For the text-containing cell, return its midpoint in (x, y) coordinate format. 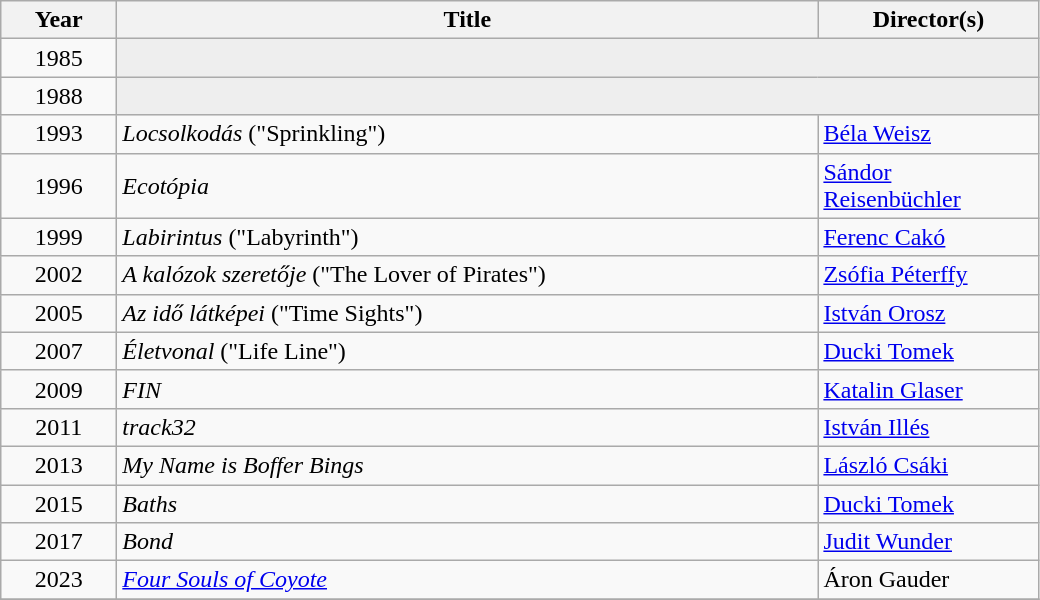
1988 (59, 96)
Ferenc Cakó (928, 237)
1985 (59, 58)
Labirintus ("Labyrinth") (468, 237)
Áron Gauder (928, 580)
Year (59, 20)
Zsófia Péterffy (928, 275)
Locsolkodás ("Sprinkling") (468, 134)
Sándor Reisenbüchler (928, 186)
Four Souls of Coyote (468, 580)
2017 (59, 542)
Katalin Glaser (928, 389)
2007 (59, 351)
Director(s) (928, 20)
Bond (468, 542)
2011 (59, 427)
Béla Weisz (928, 134)
My Name is Boffer Bings (468, 465)
István Orosz (928, 313)
2005 (59, 313)
FIN (468, 389)
László Csáki (928, 465)
2002 (59, 275)
track32 (468, 427)
2013 (59, 465)
1993 (59, 134)
Ecotópia (468, 186)
Baths (468, 503)
István Illés (928, 427)
Az idő látképei ("Time Sights") (468, 313)
Title (468, 20)
2023 (59, 580)
2015 (59, 503)
1999 (59, 237)
A kalózok szeretője ("The Lover of Pirates") (468, 275)
Judit Wunder (928, 542)
Életvonal ("Life Line") (468, 351)
1996 (59, 186)
2009 (59, 389)
